Identify which cell holds the provided text, then report its [X, Y] central coordinate. 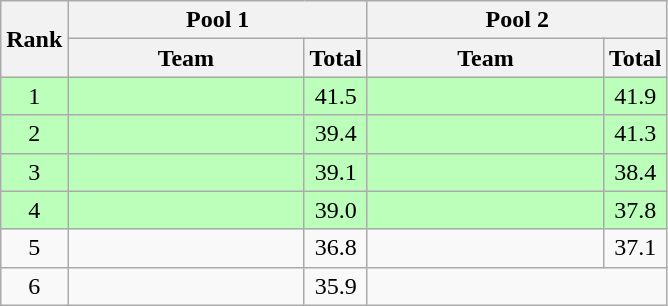
4 [34, 210]
39.1 [336, 172]
38.4 [636, 172]
41.9 [636, 96]
1 [34, 96]
35.9 [336, 286]
41.3 [636, 134]
2 [34, 134]
Rank [34, 39]
39.0 [336, 210]
36.8 [336, 248]
3 [34, 172]
41.5 [336, 96]
5 [34, 248]
37.1 [636, 248]
Pool 1 [218, 20]
37.8 [636, 210]
Pool 2 [517, 20]
39.4 [336, 134]
6 [34, 286]
